From the cell containing the given text, extract its center point as [x, y] coordinate. 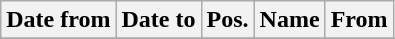
Name [290, 20]
Date from [58, 20]
From [359, 20]
Date to [158, 20]
Pos. [228, 20]
